Identify which cell holds the provided text, then report its (x, y) central coordinate. 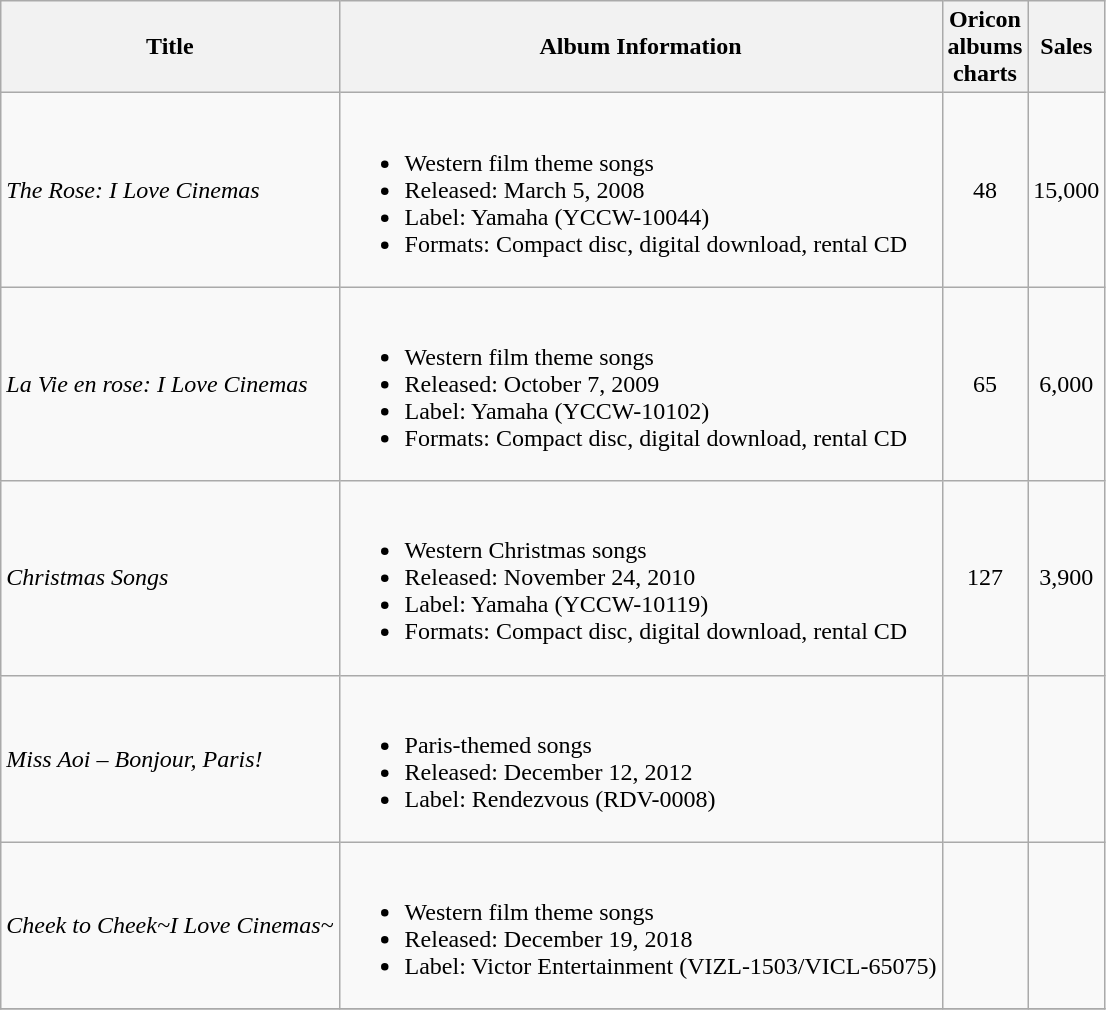
Western film theme songsReleased: December 19, 2018Label: Victor Entertainment (VIZL-1503/VICL-65075) (640, 926)
127 (985, 578)
Title (170, 47)
Western Christmas songsReleased: November 24, 2010Label: Yamaha (YCCW-10119)Formats: Compact disc, digital download, rental CD (640, 578)
6,000 (1066, 384)
65 (985, 384)
Western film theme songsReleased: October 7, 2009Label: Yamaha (YCCW-10102)Formats: Compact disc, digital download, rental CD (640, 384)
Miss Aoi – Bonjour, Paris! (170, 758)
Sales (1066, 47)
La Vie en rose: I Love Cinemas (170, 384)
Western film theme songsReleased: March 5, 2008Label: Yamaha (YCCW-10044)Formats: Compact disc, digital download, rental CD (640, 190)
Cheek to Cheek~I Love Cinemas~ (170, 926)
15,000 (1066, 190)
Christmas Songs (170, 578)
Paris-themed songs Released: December 12, 2012Label: Rendezvous (RDV-0008) (640, 758)
Oriconalbumscharts (985, 47)
3,900 (1066, 578)
48 (985, 190)
Album Information (640, 47)
The Rose: I Love Cinemas (170, 190)
